Return (x, y) of the center of cell containing provided text 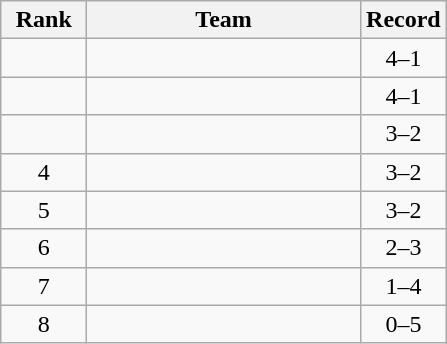
Record (403, 20)
7 (44, 286)
Rank (44, 20)
Team (224, 20)
0–5 (403, 324)
4 (44, 172)
2–3 (403, 248)
1–4 (403, 286)
6 (44, 248)
5 (44, 210)
8 (44, 324)
